Return [X, Y] of the center of cell containing provided text 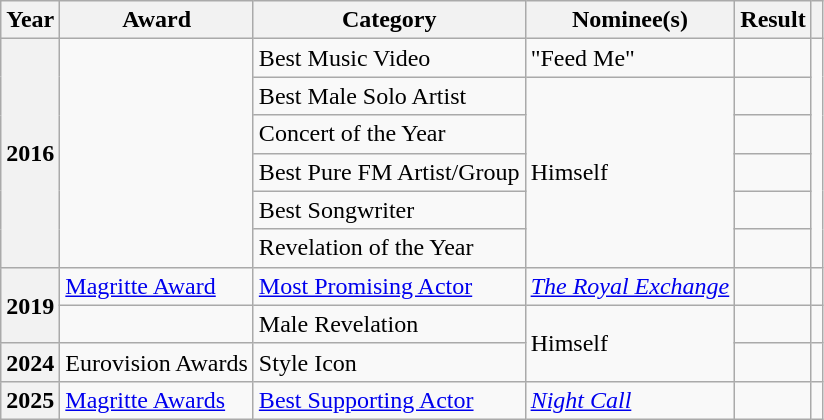
Best Supporting Actor [389, 400]
Category [389, 20]
Eurovision Awards [157, 362]
2025 [30, 400]
2019 [30, 305]
2016 [30, 153]
Revelation of the Year [389, 248]
2024 [30, 362]
Style Icon [389, 362]
Best Music Video [389, 58]
Magritte Award [157, 286]
Most Promising Actor [389, 286]
Best Songwriter [389, 210]
"Feed Me" [630, 58]
Magritte Awards [157, 400]
Award [157, 20]
Night Call [630, 400]
Best Male Solo Artist [389, 96]
Nominee(s) [630, 20]
Concert of the Year [389, 134]
Male Revelation [389, 324]
Best Pure FM Artist/Group [389, 172]
Result [773, 20]
Year [30, 20]
The Royal Exchange [630, 286]
